Return the (X, Y) coordinate for the center point of the cell that contains the specified text.  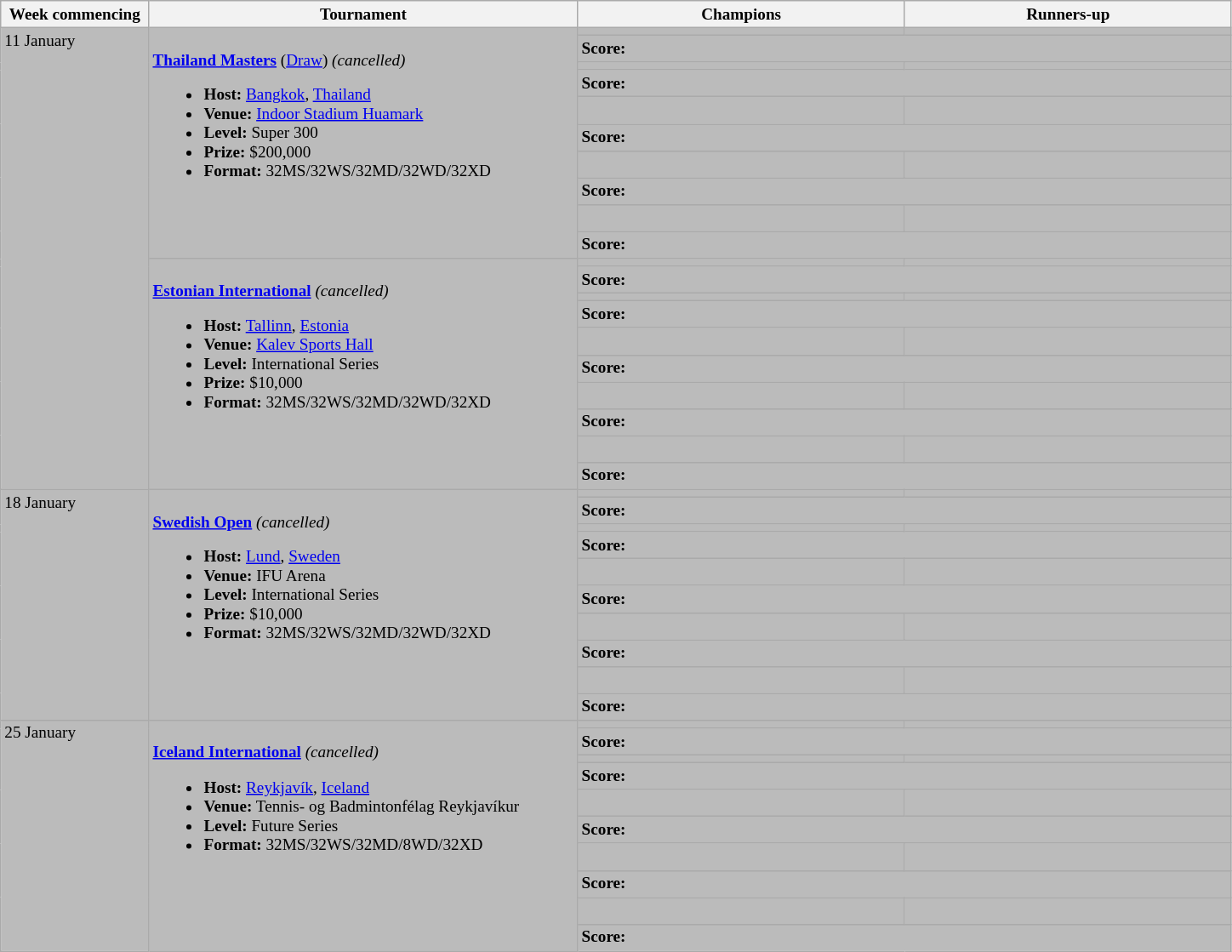
25 January (75, 835)
Week commencing (75, 14)
18 January (75, 604)
Tournament (363, 14)
11 January (75, 259)
Runners-up (1068, 14)
Swedish Open (cancelled)Host: Lund, SwedenVenue: IFU ArenaLevel: International SeriesPrize: $10,000Format: 32MS/32WS/32MD/32WD/32XD (363, 604)
Champions (741, 14)
